Provide the (X, Y) coordinate of the cell's center where the given text is located.  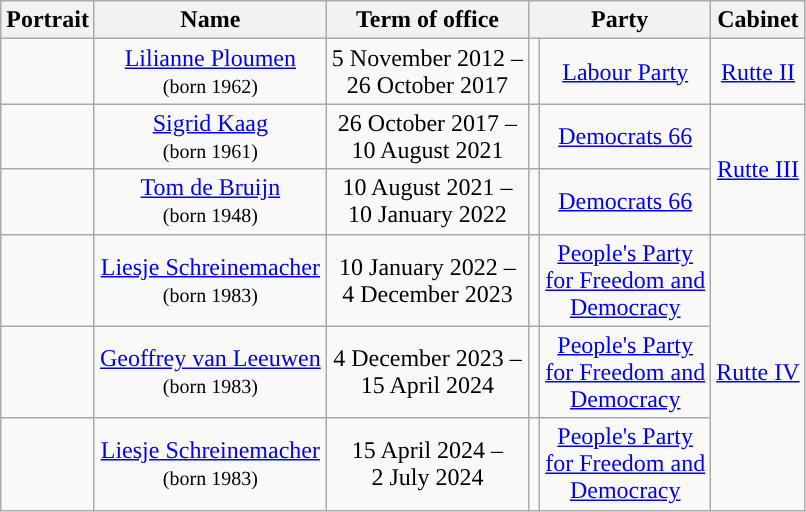
Name (210, 20)
10 January 2022 – 4 December 2023 (427, 280)
26 October 2017 – 10 August 2021 (427, 136)
Tom de Bruijn (born 1948) (210, 202)
Cabinet (758, 20)
Portrait (48, 20)
Rutte III (758, 169)
Geoffrey van Leeuwen (born 1983) (210, 372)
10 August 2021 – 10 January 2022 (427, 202)
Lilianne Ploumen (born 1962) (210, 72)
5 November 2012 – 26 October 2017 (427, 72)
4 December 2023 – 15 April 2024 (427, 372)
Labour Party (626, 72)
Sigrid Kaag (born 1961) (210, 136)
Rutte IV (758, 372)
Term of office (427, 20)
Rutte II (758, 72)
15 April 2024 – 2 July 2024 (427, 464)
Party (620, 20)
